Pinpoint the cell where the given text exists, returning its (X, Y) midpoint coordinate. 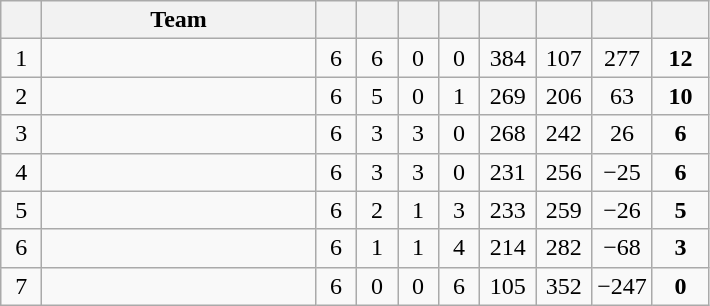
384 (508, 58)
352 (564, 286)
256 (564, 172)
268 (508, 134)
63 (622, 96)
259 (564, 210)
−25 (622, 172)
277 (622, 58)
231 (508, 172)
26 (622, 134)
233 (508, 210)
214 (508, 248)
242 (564, 134)
105 (508, 286)
10 (680, 96)
7 (22, 286)
12 (680, 58)
−26 (622, 210)
−68 (622, 248)
107 (564, 58)
206 (564, 96)
282 (564, 248)
269 (508, 96)
−247 (622, 286)
Team (179, 20)
